Detect which cell encompasses the target text, then output its [x, y] center coordinate. 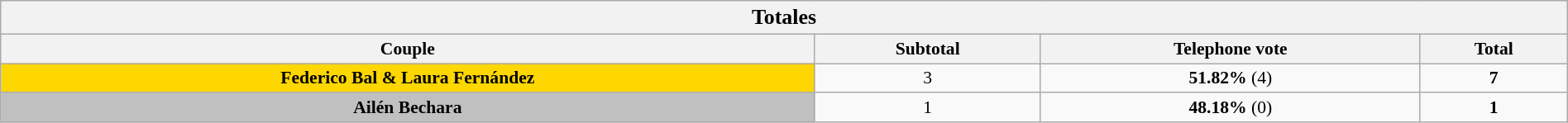
Totales [784, 17]
Subtotal [928, 49]
48.18% (0) [1231, 108]
51.82% (4) [1231, 78]
3 [928, 78]
Total [1494, 49]
Telephone vote [1231, 49]
Federico Bal & Laura Fernández [408, 78]
Ailén Bechara [408, 108]
7 [1494, 78]
Couple [408, 49]
